Find where the given text appears and provide that cell's center as [X, Y] coordinate. 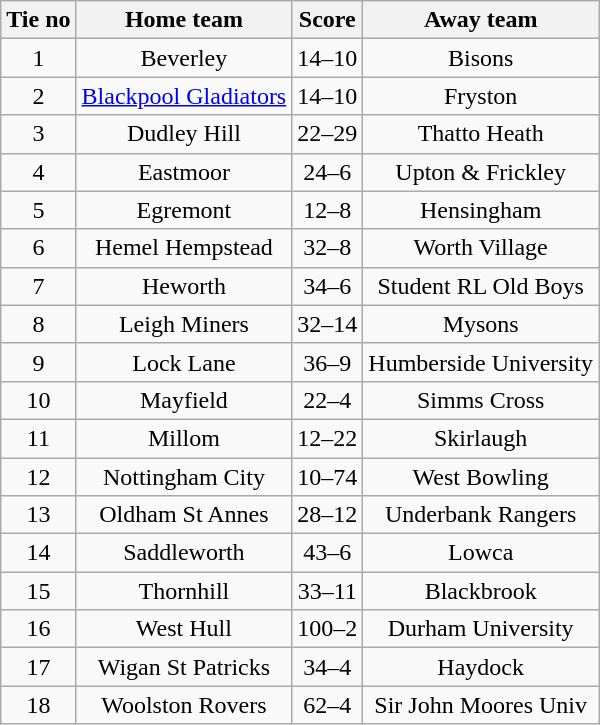
Beverley [184, 58]
Dudley Hill [184, 134]
33–11 [328, 591]
Student RL Old Boys [481, 286]
4 [38, 172]
Eastmoor [184, 172]
32–14 [328, 324]
14 [38, 553]
9 [38, 362]
Skirlaugh [481, 438]
Haydock [481, 667]
Egremont [184, 210]
43–6 [328, 553]
Fryston [481, 96]
Away team [481, 20]
3 [38, 134]
12–8 [328, 210]
Leigh Miners [184, 324]
5 [38, 210]
Lock Lane [184, 362]
Home team [184, 20]
Wigan St Patricks [184, 667]
Blackpool Gladiators [184, 96]
Heworth [184, 286]
Humberside University [481, 362]
100–2 [328, 629]
Underbank Rangers [481, 515]
Thatto Heath [481, 134]
2 [38, 96]
10–74 [328, 477]
18 [38, 705]
34–6 [328, 286]
Mysons [481, 324]
11 [38, 438]
Mayfield [184, 400]
12–22 [328, 438]
Saddleworth [184, 553]
Thornhill [184, 591]
Tie no [38, 20]
Woolston Rovers [184, 705]
34–4 [328, 667]
Blackbrook [481, 591]
32–8 [328, 248]
7 [38, 286]
Hensingham [481, 210]
Lowca [481, 553]
Millom [184, 438]
West Hull [184, 629]
62–4 [328, 705]
Bisons [481, 58]
6 [38, 248]
Sir John Moores Univ [481, 705]
22–29 [328, 134]
12 [38, 477]
17 [38, 667]
West Bowling [481, 477]
8 [38, 324]
Nottingham City [184, 477]
Score [328, 20]
15 [38, 591]
28–12 [328, 515]
Durham University [481, 629]
16 [38, 629]
1 [38, 58]
22–4 [328, 400]
36–9 [328, 362]
Simms Cross [481, 400]
Oldham St Annes [184, 515]
Upton & Frickley [481, 172]
Hemel Hempstead [184, 248]
Worth Village [481, 248]
10 [38, 400]
24–6 [328, 172]
13 [38, 515]
